Determine the [X, Y] coordinate at the center of the cell enclosing the given text.  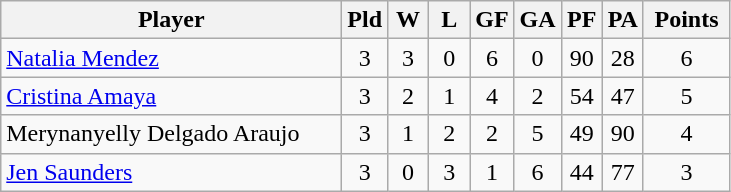
W [408, 20]
Merynanyelly Delgado Araujo [172, 134]
49 [582, 134]
Points [686, 20]
Player [172, 20]
77 [622, 172]
54 [582, 96]
Jen Saunders [172, 172]
PA [622, 20]
44 [582, 172]
Natalia Mendez [172, 58]
47 [622, 96]
28 [622, 58]
Pld [365, 20]
PF [582, 20]
GA [538, 20]
Cristina Amaya [172, 96]
L [450, 20]
GF [492, 20]
